Scan for the cell matching the given text and deliver its (X, Y) coordinate at center. 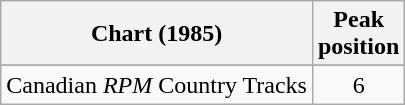
Peakposition (358, 34)
Chart (1985) (157, 34)
6 (358, 85)
Canadian RPM Country Tracks (157, 85)
